Identify which cell holds the provided text, then report its [X, Y] central coordinate. 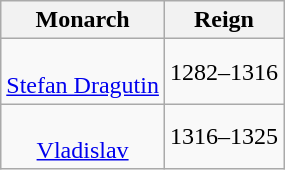
Monarch [83, 20]
Vladislav [83, 136]
1282–1316 [224, 72]
Reign [224, 20]
Stefan Dragutin [83, 72]
1316–1325 [224, 136]
